Determine the [x, y] coordinate at the center of the cell enclosing the given text.  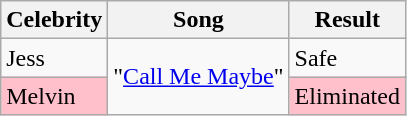
Jess [54, 58]
Eliminated [347, 96]
Celebrity [54, 20]
Song [198, 20]
"Call Me Maybe" [198, 77]
Result [347, 20]
Safe [347, 58]
Melvin [54, 96]
